Return the (X, Y) coordinate for the center point of the cell that contains the specified text.  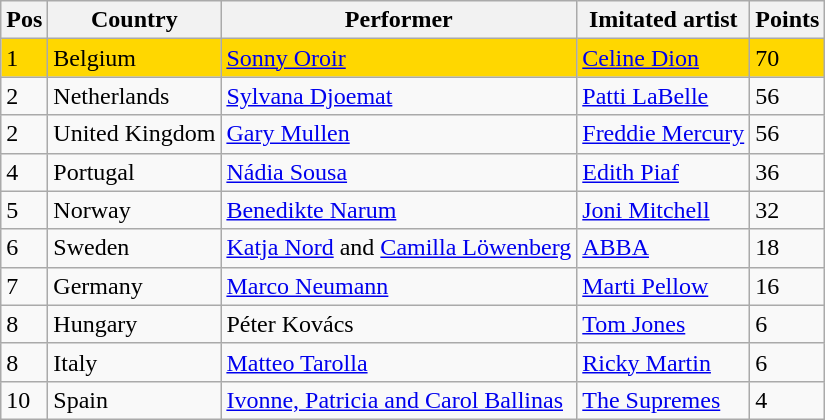
Italy (134, 362)
Sonny Oroir (399, 58)
Norway (134, 210)
Sweden (134, 248)
Germany (134, 286)
Marco Neumann (399, 286)
The Supremes (664, 400)
32 (788, 210)
Péter Kovács (399, 324)
Hungary (134, 324)
5 (24, 210)
Matteo Tarolla (399, 362)
Patti LaBelle (664, 96)
1 (24, 58)
Performer (399, 20)
Joni Mitchell (664, 210)
Imitated artist (664, 20)
Celine Dion (664, 58)
ABBA (664, 248)
Points (788, 20)
Ricky Martin (664, 362)
Gary Mullen (399, 134)
Country (134, 20)
Ivonne, Patricia and Carol Ballinas (399, 400)
Portugal (134, 172)
Benedikte Narum (399, 210)
Pos (24, 20)
United Kingdom (134, 134)
Edith Piaf (664, 172)
7 (24, 286)
Spain (134, 400)
Marti Pellow (664, 286)
70 (788, 58)
Freddie Mercury (664, 134)
Sylvana Djoemat (399, 96)
Katja Nord and Camilla Löwenberg (399, 248)
36 (788, 172)
10 (24, 400)
16 (788, 286)
Belgium (134, 58)
Netherlands (134, 96)
Nádia Sousa (399, 172)
Tom Jones (664, 324)
18 (788, 248)
